Find where the given text appears and provide that cell's center as (X, Y) coordinate. 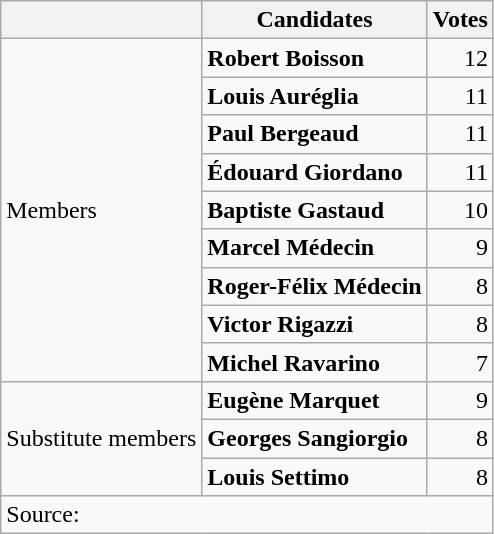
Paul Bergeaud (314, 134)
Édouard Giordano (314, 172)
Robert Boisson (314, 58)
Substitute members (102, 438)
Baptiste Gastaud (314, 210)
Votes (460, 20)
12 (460, 58)
Candidates (314, 20)
Victor Rigazzi (314, 324)
Michel Ravarino (314, 362)
Members (102, 210)
Marcel Médecin (314, 248)
Source: (248, 515)
10 (460, 210)
Georges Sangiorgio (314, 438)
Eugène Marquet (314, 400)
7 (460, 362)
Louis Settimo (314, 477)
Roger-Félix Médecin (314, 286)
Louis Auréglia (314, 96)
